Provide the (x, y) coordinate of the cell's center where the given text is located.  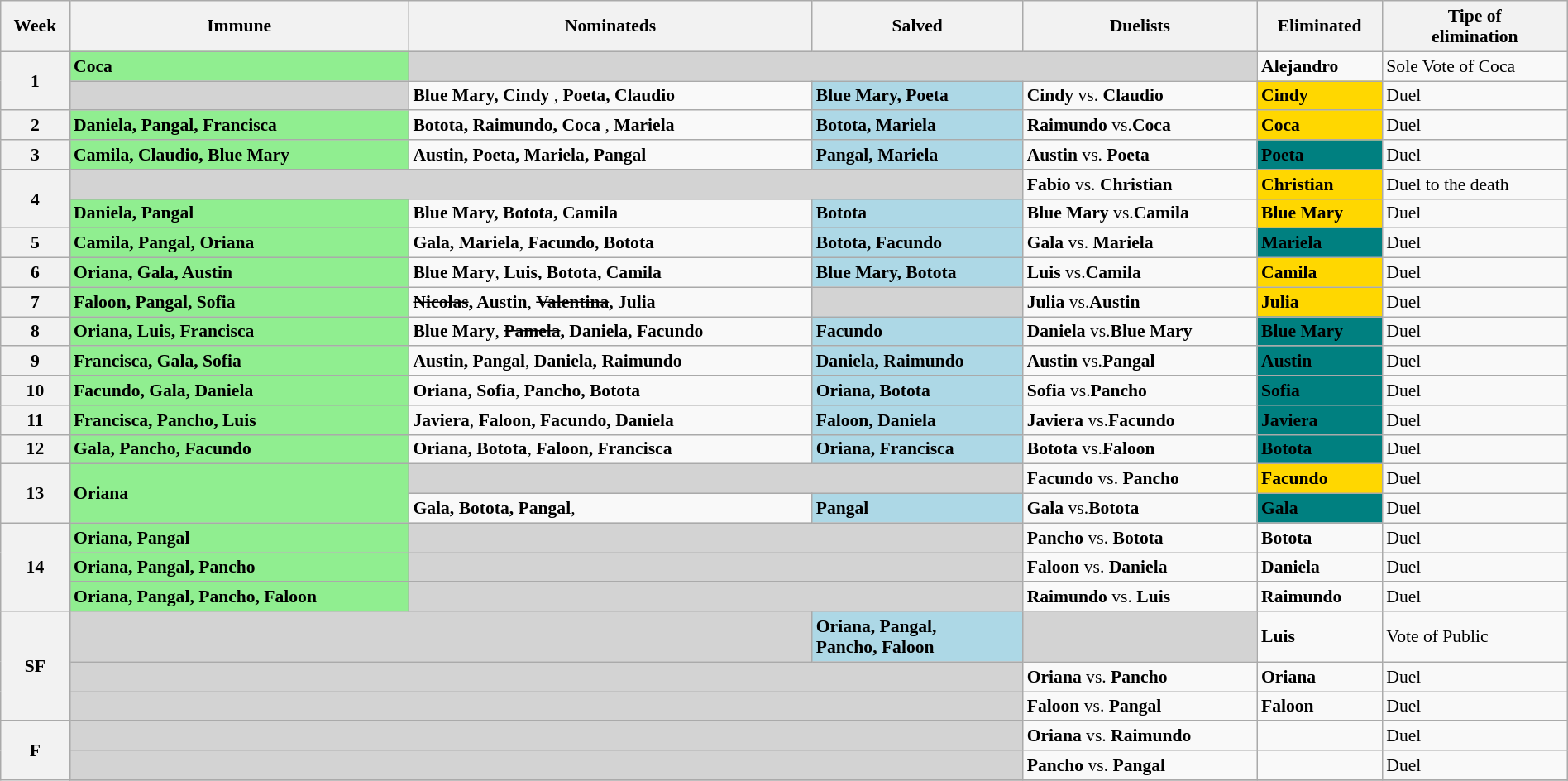
Austin vs.Pangal (1140, 362)
Cindy (1320, 96)
10 (35, 390)
SF (35, 666)
2 (35, 126)
Botota, Raimundo, Coca , Mariela (610, 126)
Duelists (1140, 26)
Duel to the death (1475, 184)
Mariela (1320, 243)
Botota, Facundo (918, 243)
Facundo, Gala, Daniela (239, 390)
Nominateds (610, 26)
Daniela, Raimundo (918, 362)
Immune (239, 26)
5 (35, 243)
F (35, 751)
Camila, Pangal, Oriana (239, 243)
Oriana vs. Pancho (1140, 677)
Daniela, Pangal (239, 213)
Faloon (1320, 707)
Sole Vote of Coca (1475, 66)
Austin, Poeta, Mariela, Pangal (610, 155)
1 (35, 81)
Facundo vs. Pancho (1140, 479)
Gala, Botota, Pangal, (610, 509)
Oriana, Pangal, Pancho (239, 568)
Poeta (1320, 155)
Oriana, Sofia, Pancho, Botota (610, 390)
Austin, Pangal, Daniela, Raimundo (610, 362)
Oriana, Botota, Faloon, Francisca (610, 449)
Javiera vs.Facundo (1140, 420)
Salved (918, 26)
8 (35, 332)
Nicolas, Austin, Valentina, Julia (610, 302)
Daniela, Pangal, Francisca (239, 126)
14 (35, 568)
Oriana, Pangal (239, 538)
Faloon, Daniela (918, 420)
Christian (1320, 184)
Gala, Mariela, Facundo, Botota (610, 243)
Luis (1320, 637)
Pancho vs. Pangal (1140, 765)
12 (35, 449)
Francisca, Gala, Sofia (239, 362)
Sofia (1320, 390)
Oriana, Botota (918, 390)
Raimundo vs.Coca (1140, 126)
Pangal, Mariela (918, 155)
Javiera (1320, 420)
Raimundo (1320, 597)
Gala (1320, 509)
11 (35, 420)
Raimundo vs. Luis (1140, 597)
Austin (1320, 362)
Pancho vs. Botota (1140, 538)
Oriana, Gala, Austin (239, 273)
Week (35, 26)
Botota, Mariela (918, 126)
Luis vs.Camila (1140, 273)
Faloon vs. Daniela (1140, 568)
Gala vs. Mariela (1140, 243)
Blue Mary, Cindy , Poeta, Claudio (610, 96)
Austin vs. Poeta (1140, 155)
Vote of Public (1475, 637)
Julia (1320, 302)
Alejandro (1320, 66)
Tipe of elimination (1475, 26)
Francisca, Pancho, Luis (239, 420)
9 (35, 362)
Gala vs.Botota (1140, 509)
Eliminated (1320, 26)
Daniela (1320, 568)
Javiera, Faloon, Facundo, Daniela (610, 420)
Faloon, Pangal, Sofia (239, 302)
Camila (1320, 273)
6 (35, 273)
Blue Mary vs.Camila (1140, 213)
3 (35, 155)
Botota vs.Faloon (1140, 449)
Faloon vs. Pangal (1140, 707)
13 (35, 493)
Cindy vs. Claudio (1140, 96)
Oriana, Francisca (918, 449)
Sofia vs.Pancho (1140, 390)
7 (35, 302)
Blue Mary, Pamela, Daniela, Facundo (610, 332)
Blue Mary, Botota, Camila (610, 213)
4 (35, 199)
Blue Mary, Poeta (918, 96)
Blue Mary, Luis, Botota, Camila (610, 273)
Julia vs.Austin (1140, 302)
Pangal (918, 509)
Daniela vs.Blue Mary (1140, 332)
Gala, Pancho, Facundo (239, 449)
Oriana vs. Raimundo (1140, 736)
Blue Mary, Botota (918, 273)
Oriana, Luis, Francisca (239, 332)
Camila, Claudio, Blue Mary (239, 155)
Fabio vs. Christian (1140, 184)
